Search for the cell housing the specified text and yield its (x, y) center coordinate. 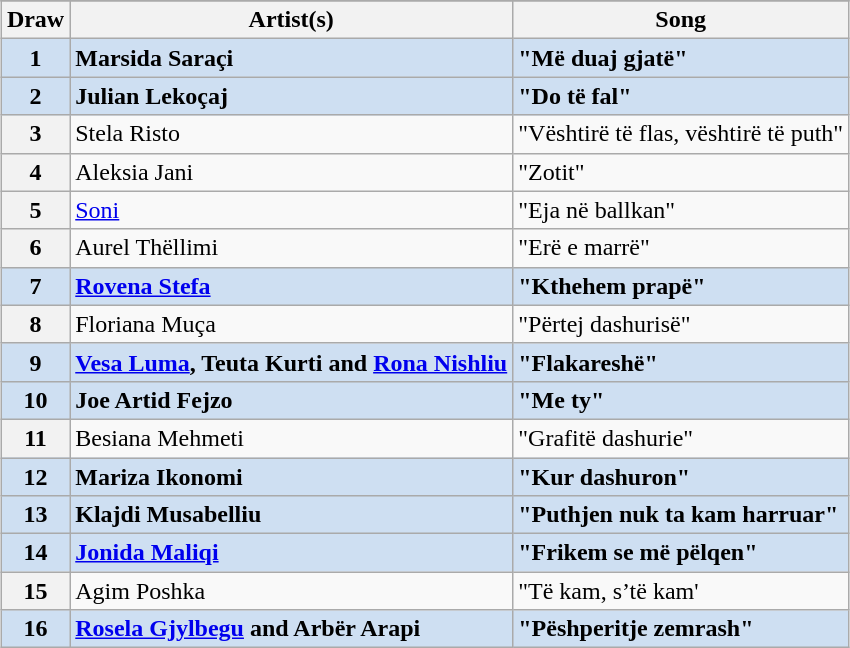
"Erë e marrë" (681, 248)
11 (35, 438)
Artist(s) (292, 20)
Mariza Ikonomi (292, 477)
13 (35, 515)
1 (35, 58)
7 (35, 286)
Joe Artid Fejzo (292, 400)
"Përtej dashurisë" (681, 324)
14 (35, 553)
Jonida Maliqi (292, 553)
6 (35, 248)
2 (35, 96)
"Më duaj gjatë" (681, 58)
12 (35, 477)
Marsida Saraçi (292, 58)
"Frikem se më pëlqen" (681, 553)
Rovena Stefa (292, 286)
Song (681, 20)
Soni (292, 210)
"Kur dashuron" (681, 477)
8 (35, 324)
16 (35, 629)
15 (35, 591)
Vesa Luma, Teuta Kurti and Rona Nishliu (292, 362)
"Të kam, s’të kam' (681, 591)
"Eja në ballkan" (681, 210)
Draw (35, 20)
"Pëshperitje zemrash" (681, 629)
Floriana Muça (292, 324)
3 (35, 134)
Agim Poshka (292, 591)
Besiana Mehmeti (292, 438)
Klajdi Musabelliu (292, 515)
"Grafitë dashurie" (681, 438)
Stela Risto (292, 134)
4 (35, 172)
Rosela Gjylbegu and Arbër Arapi (292, 629)
Julian Lekoçaj (292, 96)
"Flakareshë" (681, 362)
Aleksia Jani (292, 172)
"Me ty" (681, 400)
"Do të fal" (681, 96)
"Puthjen nuk ta kam harruar" (681, 515)
5 (35, 210)
9 (35, 362)
10 (35, 400)
"Zotit" (681, 172)
Aurel Thëllimi (292, 248)
"Kthehem prapë" (681, 286)
"Vështirë të flas, vështirë të puth" (681, 134)
